Provide the [x, y] coordinate of the cell's center where the given text is located.  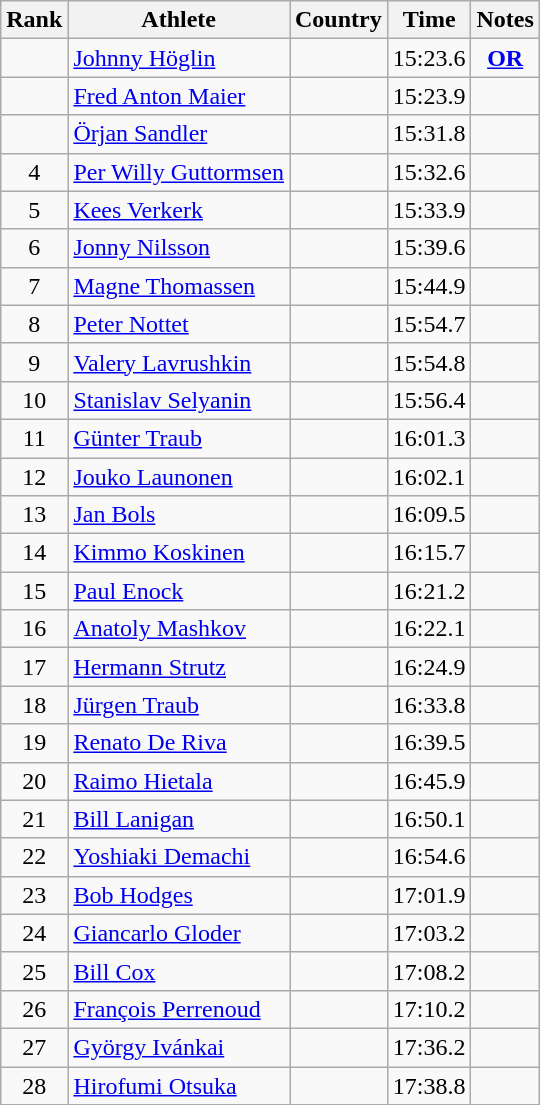
György Ivánkai [179, 1047]
8 [34, 324]
Renato De Riva [179, 743]
15:54.7 [429, 324]
Stanislav Selyanin [179, 400]
Günter Traub [179, 438]
16:39.5 [429, 743]
Yoshiaki Demachi [179, 857]
18 [34, 705]
Time [429, 20]
17:01.9 [429, 895]
Raimo Hietala [179, 781]
16:09.5 [429, 515]
Athlete [179, 20]
15:32.6 [429, 172]
17:10.2 [429, 1009]
16:24.9 [429, 667]
15:44.9 [429, 286]
4 [34, 172]
Hirofumi Otsuka [179, 1085]
27 [34, 1047]
12 [34, 477]
Notes [505, 20]
15:54.8 [429, 362]
16:50.1 [429, 819]
15:23.6 [429, 58]
15:31.8 [429, 134]
Per Willy Guttormsen [179, 172]
Peter Nottet [179, 324]
15:33.9 [429, 210]
Bob Hodges [179, 895]
15:56.4 [429, 400]
14 [34, 553]
Giancarlo Gloder [179, 933]
15 [34, 591]
Jonny Nilsson [179, 248]
11 [34, 438]
OR [505, 58]
Örjan Sandler [179, 134]
19 [34, 743]
16:01.3 [429, 438]
Rank [34, 20]
16:33.8 [429, 705]
6 [34, 248]
Bill Cox [179, 971]
16:54.6 [429, 857]
5 [34, 210]
17:38.8 [429, 1085]
16:02.1 [429, 477]
Anatoly Mashkov [179, 629]
17 [34, 667]
23 [34, 895]
16:15.7 [429, 553]
Kees Verkerk [179, 210]
Jürgen Traub [179, 705]
17:36.2 [429, 1047]
Magne Thomassen [179, 286]
Fred Anton Maier [179, 96]
François Perrenoud [179, 1009]
16:22.1 [429, 629]
Paul Enock [179, 591]
Hermann Strutz [179, 667]
Kimmo Koskinen [179, 553]
22 [34, 857]
15:23.9 [429, 96]
13 [34, 515]
15:39.6 [429, 248]
24 [34, 933]
28 [34, 1085]
Country [339, 20]
Bill Lanigan [179, 819]
17:08.2 [429, 971]
7 [34, 286]
Johnny Höglin [179, 58]
9 [34, 362]
Jouko Launonen [179, 477]
20 [34, 781]
16 [34, 629]
16:21.2 [429, 591]
16:45.9 [429, 781]
25 [34, 971]
17:03.2 [429, 933]
21 [34, 819]
Jan Bols [179, 515]
26 [34, 1009]
Valery Lavrushkin [179, 362]
10 [34, 400]
